Output the (X, Y) coordinate of the center of the cell containing the given text.  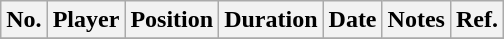
Ref. (476, 20)
No. (24, 20)
Notes (416, 20)
Date (352, 20)
Player (86, 20)
Duration (271, 20)
Position (172, 20)
